Return (X, Y) of the center of cell containing provided text 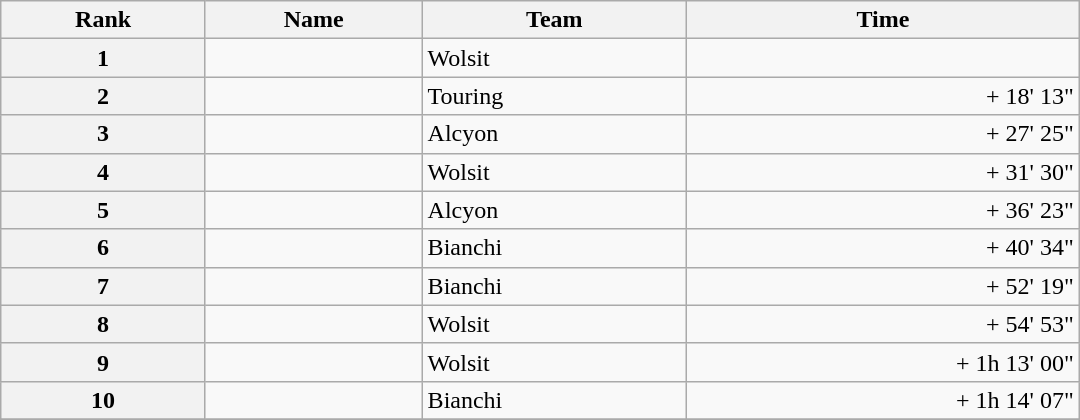
5 (104, 210)
+ 40' 34" (884, 248)
Rank (104, 20)
+ 54' 53" (884, 324)
+ 52' 19" (884, 286)
+ 18' 13" (884, 96)
+ 1h 14' 07" (884, 400)
Time (884, 20)
+ 31' 30" (884, 172)
Touring (554, 96)
10 (104, 400)
6 (104, 248)
+ 1h 13' 00" (884, 362)
8 (104, 324)
+ 36' 23" (884, 210)
2 (104, 96)
4 (104, 172)
3 (104, 134)
Team (554, 20)
+ 27' 25" (884, 134)
1 (104, 58)
7 (104, 286)
9 (104, 362)
Name (314, 20)
